Capture the cell that displays the provided text and extract its [X, Y] central coordinate. 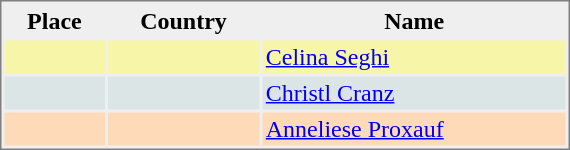
Anneliese Proxauf [414, 128]
Christl Cranz [414, 92]
Place [54, 20]
Name [414, 20]
Celina Seghi [414, 56]
Country [183, 20]
